Locate the cell with the specified text and output its (x, y) center coordinate. 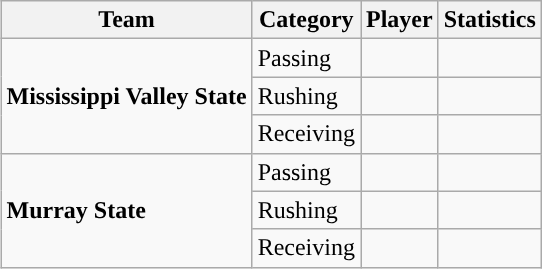
Statistics (490, 20)
Team (126, 20)
Category (306, 20)
Murray State (126, 210)
Player (399, 20)
Mississippi Valley State (126, 96)
